Scan for the cell matching the given text and deliver its (x, y) coordinate at center. 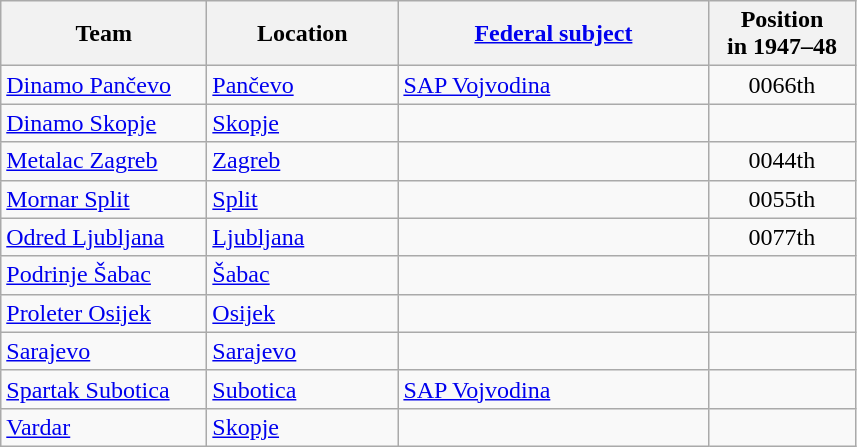
0055th (782, 199)
Federal subject (554, 34)
Positionin 1947–48 (782, 34)
Subotica (302, 389)
Podrinje Šabac (104, 275)
Pančevo (302, 85)
Odred Ljubljana (104, 237)
Spartak Subotica (104, 389)
Team (104, 34)
Dinamo Skopje (104, 123)
0066th (782, 85)
Vardar (104, 427)
Metalac Zagreb (104, 161)
Mornar Split (104, 199)
Split (302, 199)
Ljubljana (302, 237)
Dinamo Pančevo (104, 85)
Osijek (302, 313)
Zagreb (302, 161)
0044th (782, 161)
0077th (782, 237)
Proleter Osijek (104, 313)
Location (302, 34)
Šabac (302, 275)
